Extract the (x, y) coordinate from the center of the cell holding the provided text.  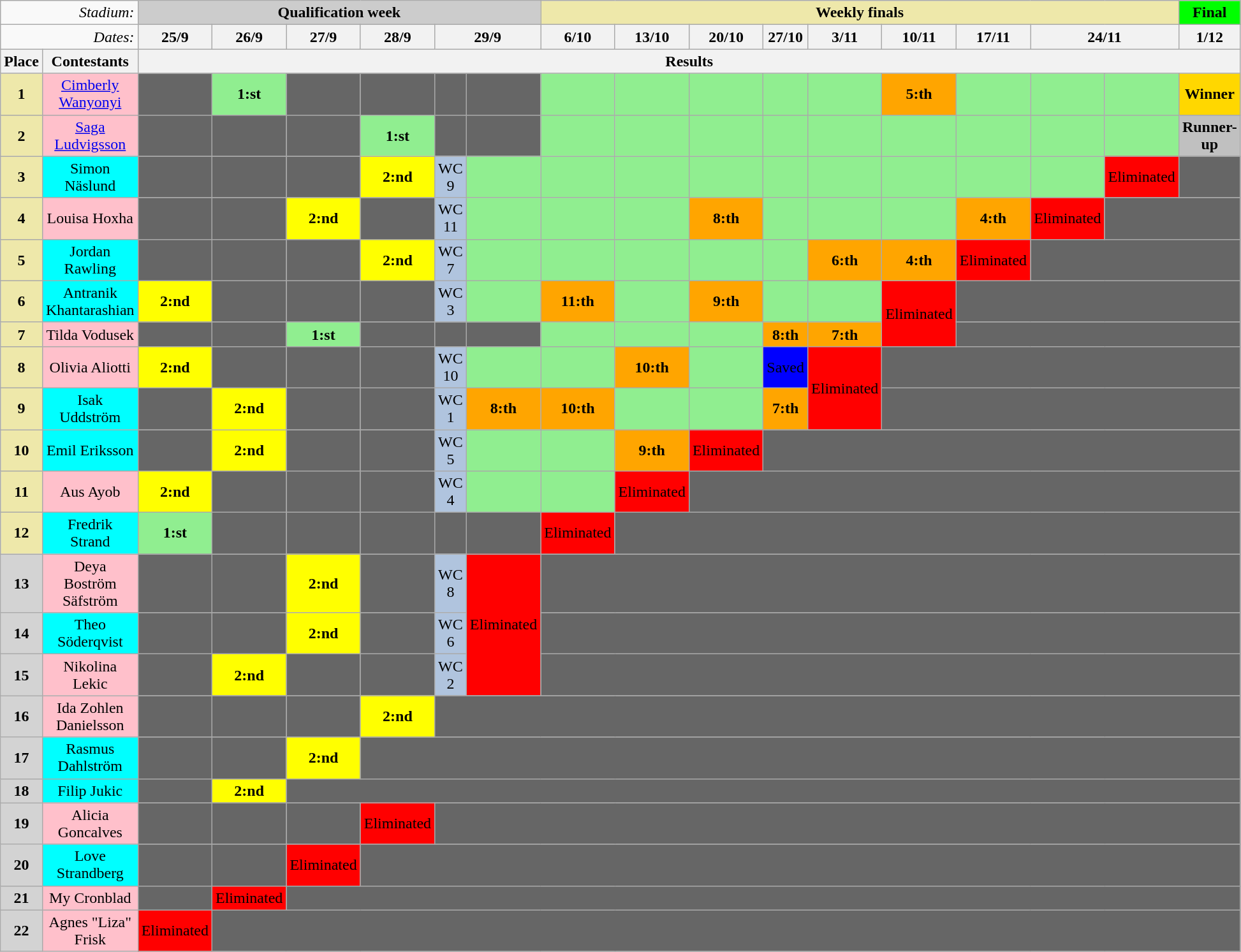
Rasmus Dahlström (90, 758)
Aus Ayob (90, 492)
12 (22, 533)
Olivia Aliotti (90, 367)
25/9 (175, 37)
Runner-up (1209, 135)
WC 9 (451, 177)
Alicia Goncalves (90, 824)
Deya Boström Säfström (90, 583)
Cimberly Wanyonyi (90, 94)
WC 6 (451, 634)
Final (1209, 13)
Jordan Rawling (90, 260)
Qualification week (339, 13)
Emil Eriksson (90, 450)
13/10 (652, 37)
Love Strandberg (90, 865)
3 (22, 177)
Contestants (90, 61)
14 (22, 634)
WC 3 (451, 301)
16 (22, 717)
1 (22, 94)
Simon Näslund (90, 177)
WC 11 (451, 218)
WC 5 (451, 450)
Agnes "Liza" Frisk (90, 931)
3/11 (845, 37)
Tilda Vodusek (90, 334)
22 (22, 931)
26/9 (249, 37)
6 (22, 301)
27/10 (786, 37)
Filip Jukic (90, 791)
Louisa Hoxha (90, 218)
7 (22, 334)
9 (22, 408)
6:th (845, 260)
4 (22, 218)
WC 1 (451, 408)
WC 10 (451, 367)
WC 4 (451, 492)
29/9 (488, 37)
28/9 (397, 37)
Nikolina Lekic (90, 675)
Theo Söderqvist (90, 634)
Dates: (69, 37)
17 (22, 758)
Stadium: (69, 13)
1/12 (1209, 37)
Place (22, 61)
20/10 (726, 37)
Antranik Khantarashian (90, 301)
8 (22, 367)
27/9 (323, 37)
5:th (919, 94)
24/11 (1105, 37)
15 (22, 675)
Ida Zohlen Danielsson (90, 717)
Winner (1209, 94)
19 (22, 824)
11:th (578, 301)
21 (22, 898)
Saga Ludvigsson (90, 135)
WC 8 (451, 583)
10 (22, 450)
11 (22, 492)
WC 7 (451, 260)
Isak Uddström (90, 408)
Saved (786, 367)
6/10 (578, 37)
13 (22, 583)
10/11 (919, 37)
Fredrik Strand (90, 533)
WC 2 (451, 675)
My Cronblad (90, 898)
20 (22, 865)
Weekly finals (860, 13)
5 (22, 260)
2 (22, 135)
Results (689, 61)
18 (22, 791)
17/11 (993, 37)
